Pinpoint the cell where the given text exists, returning its [x, y] midpoint coordinate. 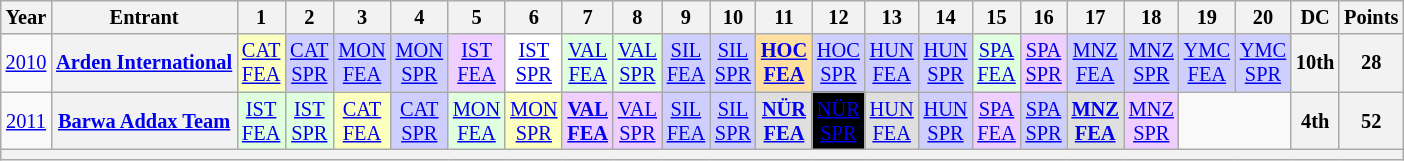
YMCSPR [1263, 63]
8 [638, 17]
1 [261, 17]
11 [784, 17]
7 [587, 17]
19 [1207, 17]
10th [1315, 63]
NÜRSPR [838, 121]
2011 [26, 121]
13 [892, 17]
15 [996, 17]
2010 [26, 63]
DC [1315, 17]
Entrant [144, 17]
10 [733, 17]
6 [534, 17]
52 [1371, 121]
4th [1315, 121]
3 [362, 17]
HOCSPR [838, 63]
9 [686, 17]
16 [1044, 17]
Year [26, 17]
2 [309, 17]
Barwa Addax Team [144, 121]
18 [1152, 17]
17 [1096, 17]
4 [420, 17]
Arden International [144, 63]
20 [1263, 17]
NÜRFEA [784, 121]
Points [1371, 17]
14 [946, 17]
5 [476, 17]
28 [1371, 63]
HOCFEA [784, 63]
YMCFEA [1207, 63]
12 [838, 17]
